Find where the given text appears and provide that cell's center as [x, y] coordinate. 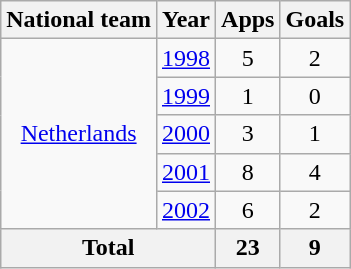
1999 [186, 96]
Netherlands [79, 134]
2001 [186, 172]
6 [248, 210]
23 [248, 248]
Apps [248, 20]
Goals [315, 20]
1998 [186, 58]
Total [108, 248]
5 [248, 58]
9 [315, 248]
0 [315, 96]
2000 [186, 134]
3 [248, 134]
4 [315, 172]
National team [79, 20]
2002 [186, 210]
Year [186, 20]
8 [248, 172]
